Locate the cell with the specified text and output its (x, y) center coordinate. 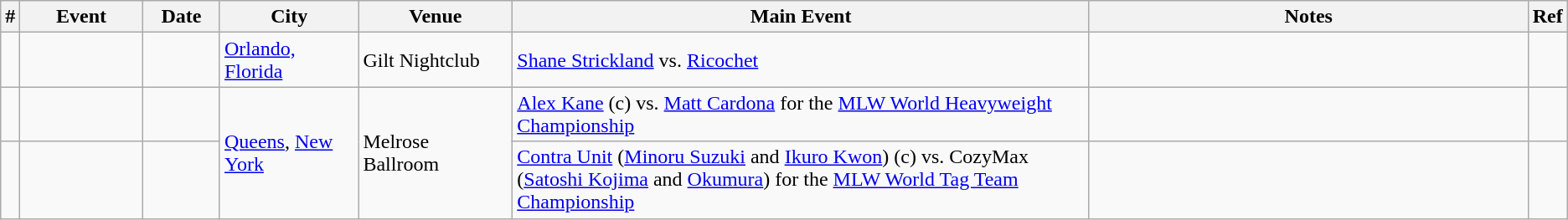
Gilt Nightclub (436, 60)
Melrose Ballroom (436, 152)
Date (181, 17)
Orlando, Florida (288, 60)
Notes (1308, 17)
# (10, 17)
Venue (436, 17)
Shane Strickland vs. Ricochet (801, 60)
Event (82, 17)
Main Event (801, 17)
Queens, New York (288, 152)
Ref (1548, 17)
Contra Unit (Minoru Suzuki and Ikuro Kwon) (c) vs. CozyMax (Satoshi Kojima and Okumura) for the MLW World Tag Team Championship (801, 180)
City (288, 17)
Alex Kane (c) vs. Matt Cardona for the MLW World Heavyweight Championship (801, 114)
